From the cell containing the given text, extract its center point as (X, Y) coordinate. 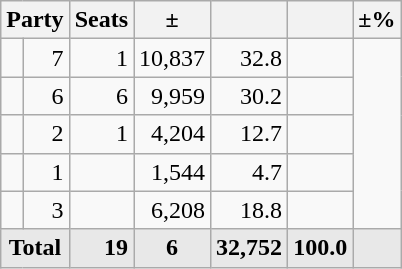
3 (46, 210)
2 (46, 134)
18.8 (250, 210)
9,959 (172, 96)
1,544 (172, 172)
30.2 (250, 96)
6,208 (172, 210)
32,752 (250, 248)
Total (35, 248)
Seats (101, 20)
4.7 (250, 172)
Party (35, 20)
12.7 (250, 134)
4,204 (172, 134)
7 (46, 58)
10,837 (172, 58)
±% (377, 20)
± (172, 20)
32.8 (250, 58)
100.0 (320, 248)
19 (101, 248)
